Capture the cell that displays the provided text and extract its (X, Y) central coordinate. 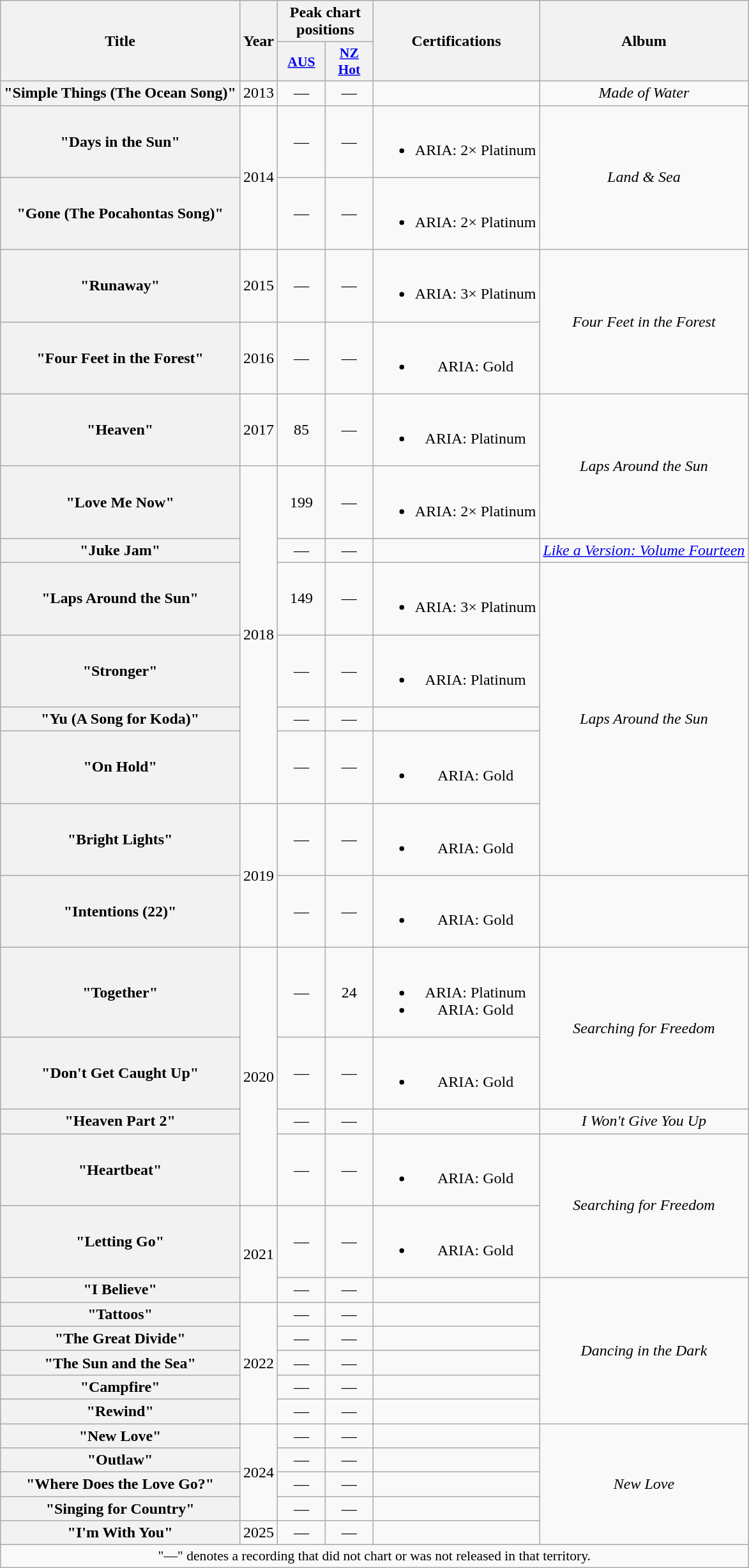
"Heartbeat" (120, 1169)
Land & Sea (644, 177)
Year (258, 41)
"Laps Around the Sun" (120, 599)
2017 (258, 430)
2018 (258, 634)
"The Great Divide" (120, 1338)
"Together" (120, 992)
"—" denotes a recording that did not chart or was not released in that territory. (374, 1557)
"Stronger" (120, 670)
"The Sun and the Sea" (120, 1363)
Album (644, 41)
Like a Version: Volume Fourteen (644, 550)
"Outlaw" (120, 1460)
2021 (258, 1253)
Title (120, 41)
ARIA: PlatinumARIA: Gold (456, 992)
2016 (258, 357)
"Days in the Sun" (120, 142)
85 (301, 430)
2014 (258, 177)
"Don't Get Caught Up" (120, 1073)
149 (301, 599)
New Love (644, 1484)
Made of Water (644, 93)
Four Feet in the Forest (644, 322)
"Simple Things (The Ocean Song)" (120, 93)
2025 (258, 1533)
"Campfire" (120, 1387)
I Won't Give You Up (644, 1121)
"New Love" (120, 1435)
"On Hold" (120, 767)
Dancing in the Dark (644, 1350)
24 (349, 992)
"Love Me Now" (120, 502)
2015 (258, 286)
2024 (258, 1472)
Peak chart positions (325, 22)
"I'm With You" (120, 1533)
"Letting Go" (120, 1242)
"Where Does the Love Go?" (120, 1484)
"Intentions (22)" (120, 911)
NZHot (349, 61)
2013 (258, 93)
"Tattoos" (120, 1314)
"Heaven" (120, 430)
2020 (258, 1077)
2019 (258, 876)
AUS (301, 61)
"Juke Jam" (120, 550)
"Yu (A Song for Koda)" (120, 719)
"Singing for Country" (120, 1509)
Certifications (456, 41)
"Bright Lights" (120, 840)
"Rewind" (120, 1411)
"Runaway" (120, 286)
"Heaven Part 2" (120, 1121)
"Gone (The Pocahontas Song)" (120, 213)
199 (301, 502)
"Four Feet in the Forest" (120, 357)
"I Believe" (120, 1290)
2022 (258, 1363)
